Search for the cell housing the specified text and yield its (X, Y) center coordinate. 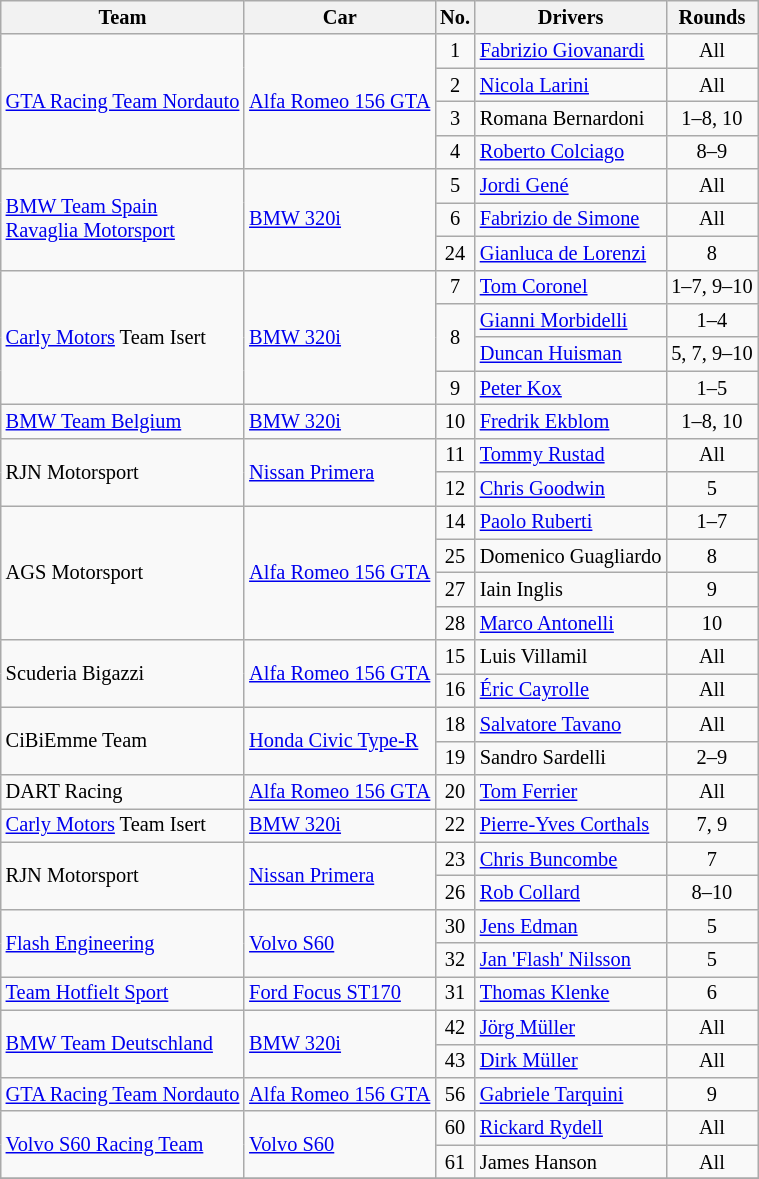
Jörg Müller (570, 1027)
Gabriele Tarquini (570, 1094)
Roberto Colciago (570, 152)
43 (455, 1061)
Scuderia Bigazzi (122, 674)
61 (455, 1162)
Fredrik Ekblom (570, 421)
27 (455, 589)
Marco Antonelli (570, 623)
5, 7, 9–10 (712, 354)
BMW Team Deutschland (122, 1044)
Iain Inglis (570, 589)
8–9 (712, 152)
25 (455, 556)
Volvo S60 Racing Team (122, 1144)
Duncan Huisman (570, 354)
32 (455, 960)
Jordi Gené (570, 186)
Pierre-Yves Corthals (570, 825)
Dirk Müller (570, 1061)
Domenico Guagliardo (570, 556)
20 (455, 791)
Chris Goodwin (570, 489)
24 (455, 253)
Car (340, 17)
28 (455, 623)
15 (455, 657)
Team (122, 17)
22 (455, 825)
2–9 (712, 758)
42 (455, 1027)
8–10 (712, 892)
CiBiEmme Team (122, 740)
Gianni Morbidelli (570, 320)
31 (455, 993)
Fabrizio de Simone (570, 219)
Rob Collard (570, 892)
30 (455, 926)
1–7, 9–10 (712, 287)
BMW Team Spain Ravaglia Motorsport (122, 220)
18 (455, 724)
1 (455, 51)
Honda Civic Type-R (340, 740)
1–5 (712, 388)
3 (455, 118)
Luis Villamil (570, 657)
14 (455, 522)
AGS Motorsport (122, 572)
Rickard Rydell (570, 1128)
Drivers (570, 17)
26 (455, 892)
Gianluca de Lorenzi (570, 253)
1–7 (712, 522)
4 (455, 152)
16 (455, 690)
BMW Team Belgium (122, 421)
7, 9 (712, 825)
Nicola Larini (570, 85)
1–4 (712, 320)
2 (455, 85)
Sandro Sardelli (570, 758)
Team Hotfielt Sport (122, 993)
Paolo Ruberti (570, 522)
DART Racing (122, 791)
56 (455, 1094)
Thomas Klenke (570, 993)
Éric Cayrolle (570, 690)
Jens Edman (570, 926)
23 (455, 859)
Romana Bernardoni (570, 118)
11 (455, 455)
No. (455, 17)
Peter Kox (570, 388)
Flash Engineering (122, 942)
Tommy Rustad (570, 455)
Tom Ferrier (570, 791)
Ford Focus ST170 (340, 993)
60 (455, 1128)
Rounds (712, 17)
19 (455, 758)
Salvatore Tavano (570, 724)
Jan 'Flash' Nilsson (570, 960)
12 (455, 489)
Tom Coronel (570, 287)
Chris Buncombe (570, 859)
Fabrizio Giovanardi (570, 51)
James Hanson (570, 1162)
